Identify which cell holds the provided text, then report its (X, Y) central coordinate. 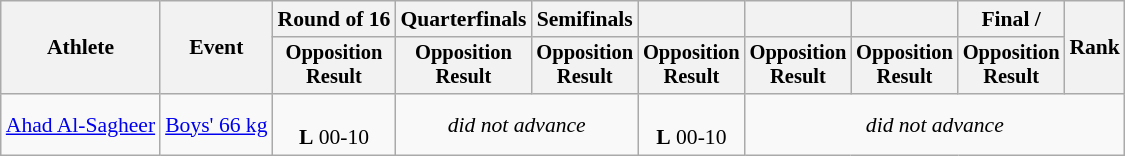
Final / (1012, 19)
Ahad Al-Sagheer (80, 124)
Quarterfinals (463, 19)
Round of 16 (334, 19)
Semifinals (584, 19)
Athlete (80, 48)
Event (216, 48)
Rank (1094, 48)
Boys' 66 kg (216, 124)
